Provide the (X, Y) coordinate of the cell's center where the given text is located.  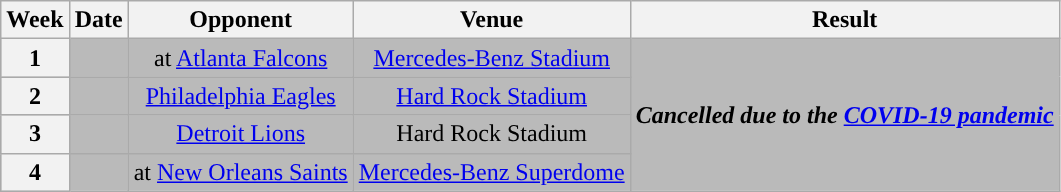
Date (98, 20)
Result (844, 20)
Week (35, 20)
Philadelphia Eagles (240, 96)
Detroit Lions (240, 134)
Venue (492, 20)
Mercedes-Benz Stadium (492, 58)
1 (35, 58)
Mercedes-Benz Superdome (492, 172)
at New Orleans Saints (240, 172)
at Atlanta Falcons (240, 58)
2 (35, 96)
3 (35, 134)
4 (35, 172)
Cancelled due to the COVID-19 pandemic (844, 115)
Opponent (240, 20)
